Scan for the cell matching the given text and deliver its [x, y] coordinate at center. 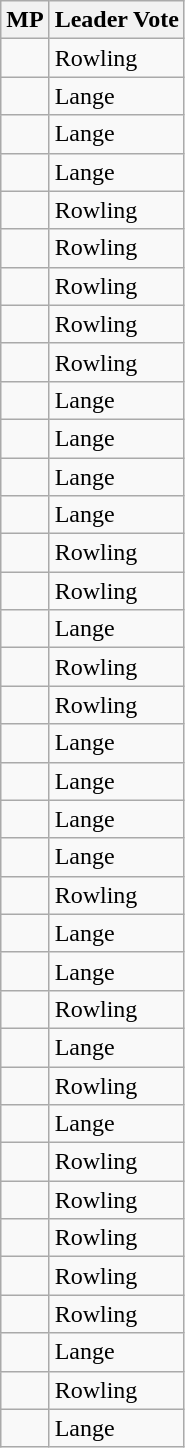
MP [25, 20]
Leader Vote [116, 20]
